Capture the cell that displays the provided text and extract its (x, y) central coordinate. 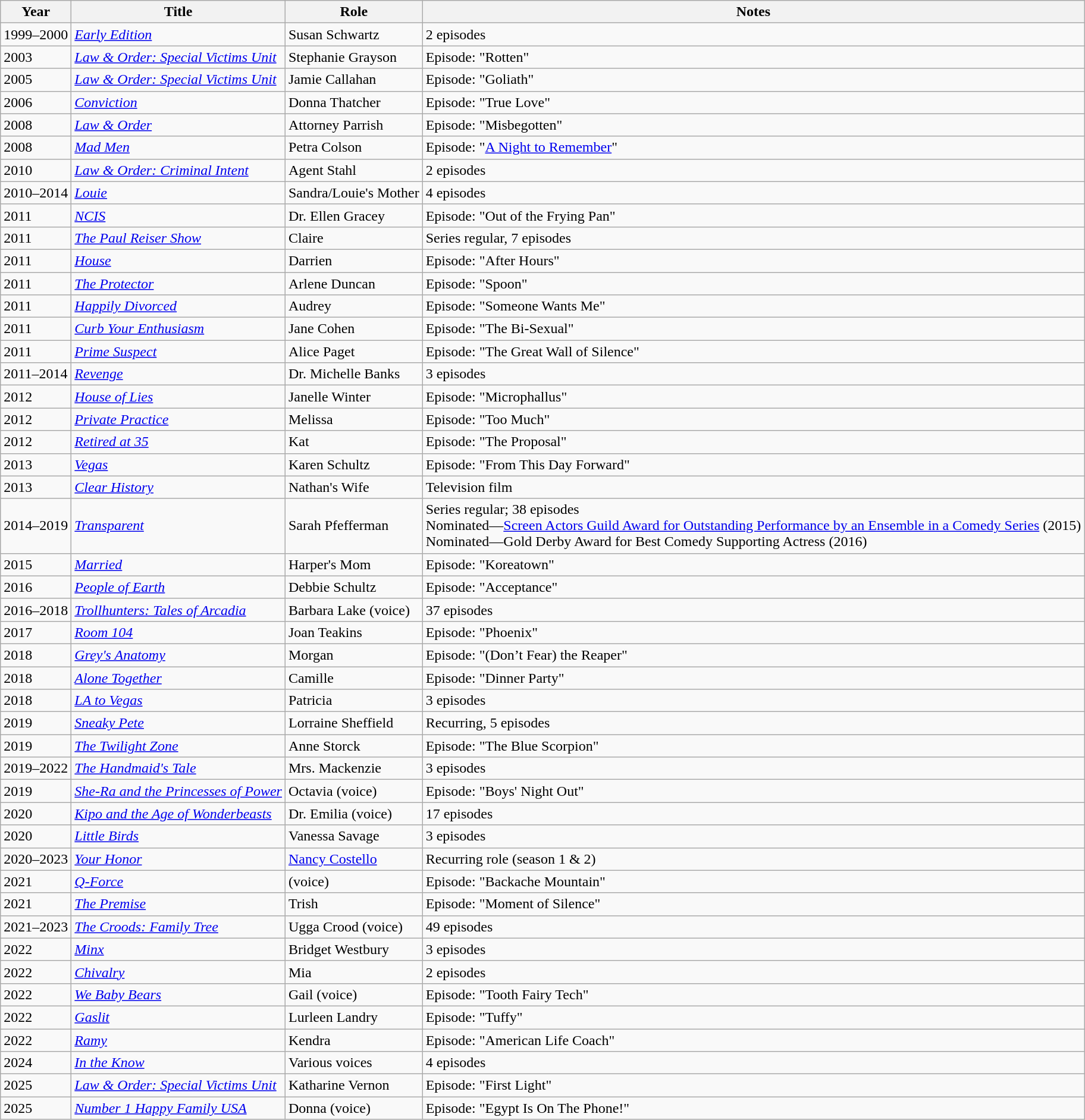
Room 104 (178, 632)
Law & Order (178, 125)
Camille (353, 677)
Susan Schwartz (353, 34)
LA to Vegas (178, 701)
Law & Order: Criminal Intent (178, 170)
Recurring role (season 1 & 2) (753, 859)
Notes (753, 12)
Curb Your Enthusiasm (178, 329)
Episode: "Koreatown" (753, 564)
2010 (36, 170)
In the Know (178, 1063)
Episode: "The Proposal" (753, 442)
Episode: "Tuffy" (753, 1017)
Early Edition (178, 34)
Sarah Pfefferman (353, 526)
Happily Divorced (178, 306)
Various voices (353, 1063)
Jamie Callahan (353, 80)
Anne Storck (353, 746)
Prime Suspect (178, 352)
2006 (36, 102)
Claire (353, 238)
Episode: "Egypt Is On The Phone!" (753, 1108)
Transparent (178, 526)
Revenge (178, 374)
Audrey (353, 306)
2010–2014 (36, 193)
Recurring, 5 episodes (753, 723)
49 episodes (753, 927)
Role (353, 12)
Ramy (178, 1040)
Morgan (353, 655)
Married (178, 564)
Your Honor (178, 859)
The Twilight Zone (178, 746)
Dr. Emilia (voice) (353, 814)
The Croods: Family Tree (178, 927)
Petra Colson (353, 148)
Episode: "American Life Coach" (753, 1040)
Episode: "Boys' Night Out" (753, 791)
Episode: "Rotten" (753, 57)
Series regular, 7 episodes (753, 238)
Episode: "The Great Wall of Silence" (753, 352)
Episode: "Backache Mountain" (753, 881)
Alice Paget (353, 352)
People of Earth (178, 587)
Louie (178, 193)
Episode: "A Night to Remember" (753, 148)
Episode: "Out of the Frying Pan" (753, 215)
Episode: "From This Day Forward" (753, 465)
Trish (353, 904)
Retired at 35 (178, 442)
Conviction (178, 102)
Harper's Mom (353, 564)
Joan Teakins (353, 632)
Attorney Parrish (353, 125)
Katharine Vernon (353, 1086)
Episode: "The Blue Scorpion" (753, 746)
2005 (36, 80)
Number 1 Happy Family USA (178, 1108)
37 episodes (753, 610)
Donna Thatcher (353, 102)
Mad Men (178, 148)
Television film (753, 487)
2019–2022 (36, 768)
Alone Together (178, 677)
2020–2023 (36, 859)
Donna (voice) (353, 1108)
Dr. Michelle Banks (353, 374)
Mrs. Mackenzie (353, 768)
Octavia (voice) (353, 791)
Kendra (353, 1040)
Dr. Ellen Gracey (353, 215)
Nancy Costello (353, 859)
Chivalry (178, 972)
Gail (voice) (353, 994)
We Baby Bears (178, 994)
(voice) (353, 881)
Title (178, 12)
Karen Schultz (353, 465)
She-Ra and the Princesses of Power (178, 791)
Q-Force (178, 881)
2017 (36, 632)
Janelle Winter (353, 397)
House (178, 261)
Arlene Duncan (353, 284)
Mia (353, 972)
2016 (36, 587)
2021–2023 (36, 927)
House of Lies (178, 397)
Darrien (353, 261)
Episode: "Acceptance" (753, 587)
Grey's Anatomy (178, 655)
Episode: "After Hours" (753, 261)
2014–2019 (36, 526)
Trollhunters: Tales of Arcadia (178, 610)
Minx (178, 949)
Episode: "Spoon" (753, 284)
2024 (36, 1063)
Episode: "Dinner Party" (753, 677)
Episode: "Microphallus" (753, 397)
Vegas (178, 465)
Barbara Lake (voice) (353, 610)
Episode: "Too Much" (753, 419)
Bridget Westbury (353, 949)
Private Practice (178, 419)
2016–2018 (36, 610)
Melissa (353, 419)
Episode: "Phoenix" (753, 632)
1999–2000 (36, 34)
17 episodes (753, 814)
Sneaky Pete (178, 723)
Little Birds (178, 836)
Vanessa Savage (353, 836)
Kat (353, 442)
The Protector (178, 284)
Jane Cohen (353, 329)
Lorraine Sheffield (353, 723)
Sandra/Louie's Mother (353, 193)
2011–2014 (36, 374)
2015 (36, 564)
Episode: "Misbegotten" (753, 125)
Gaslit (178, 1017)
Ugga Crood (voice) (353, 927)
Episode: "The Bi-Sexual" (753, 329)
Episode: "Tooth Fairy Tech" (753, 994)
Episode: "(Don’t Fear) the Reaper" (753, 655)
Episode: "Moment of Silence" (753, 904)
The Handmaid's Tale (178, 768)
Episode: "First Light" (753, 1086)
The Paul Reiser Show (178, 238)
Kipo and the Age of Wonderbeasts (178, 814)
Lurleen Landry (353, 1017)
Patricia (353, 701)
Episode: "Someone Wants Me" (753, 306)
Debbie Schultz (353, 587)
Episode: "True Love" (753, 102)
The Premise (178, 904)
NCIS (178, 215)
Nathan's Wife (353, 487)
Agent Stahl (353, 170)
Stephanie Grayson (353, 57)
2003 (36, 57)
Year (36, 12)
Episode: "Goliath" (753, 80)
Clear History (178, 487)
